Provide the [X, Y] coordinate of the cell's center where the given text is located.  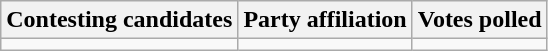
Votes polled [480, 20]
Contesting candidates [120, 20]
Party affiliation [325, 20]
